Identify which cell holds the provided text, then report its (x, y) central coordinate. 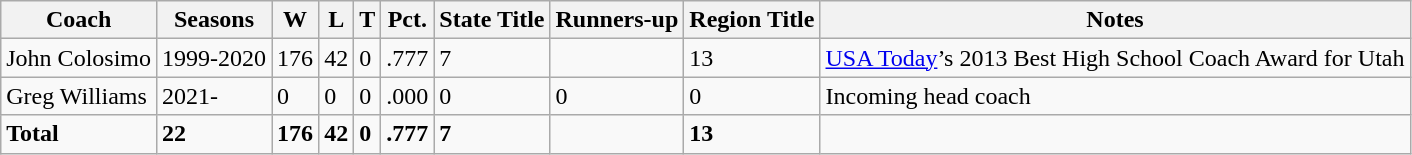
T (368, 20)
Incoming head coach (1115, 96)
1999-2020 (214, 58)
22 (214, 134)
USA Today’s 2013 Best High School Coach Award for Utah (1115, 58)
Pct. (408, 20)
Total (79, 134)
Greg Williams (79, 96)
Runners-up (617, 20)
Coach (79, 20)
.000 (408, 96)
Region Title (752, 20)
2021- (214, 96)
Notes (1115, 20)
Seasons (214, 20)
W (296, 20)
John Colosimo (79, 58)
State Title (492, 20)
L (336, 20)
